Capture the cell that displays the provided text and extract its (x, y) central coordinate. 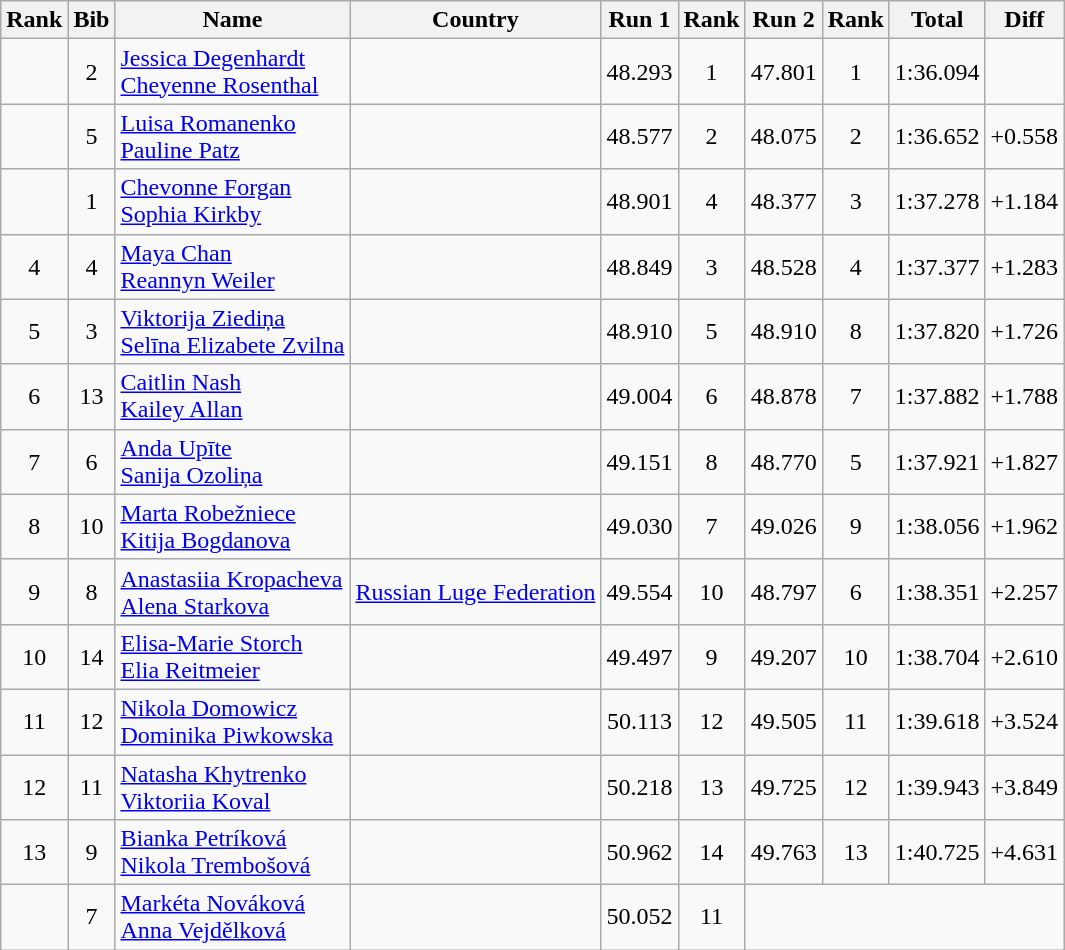
Name (232, 20)
+1.827 (1024, 462)
50.052 (640, 918)
49.505 (784, 722)
+1.962 (1024, 526)
1:40.725 (937, 852)
48.770 (784, 462)
Nikola DomowiczDominika Piwkowska (232, 722)
Russian Luge Federation (476, 592)
Total (937, 20)
48.577 (640, 136)
49.554 (640, 592)
1:39.943 (937, 786)
Anda UpīteSanija Ozoliņa (232, 462)
+1.184 (1024, 202)
48.878 (784, 396)
Country (476, 20)
48.797 (784, 592)
50.113 (640, 722)
+1.726 (1024, 332)
49.030 (640, 526)
+1.788 (1024, 396)
49.026 (784, 526)
+0.558 (1024, 136)
Marta RobežnieceKitija Bogdanova (232, 526)
48.293 (640, 72)
Maya ChanReannyn Weiler (232, 266)
49.207 (784, 656)
Luisa RomanenkoPauline Patz (232, 136)
+2.257 (1024, 592)
+2.610 (1024, 656)
1:39.618 (937, 722)
48.075 (784, 136)
+4.631 (1024, 852)
Anastasiia KropachevaAlena Starkova (232, 592)
50.962 (640, 852)
49.151 (640, 462)
Bianka PetríkováNikola Trembošová (232, 852)
Jessica DegenhardtCheyenne Rosenthal (232, 72)
1:38.351 (937, 592)
1:37.820 (937, 332)
49.725 (784, 786)
1:37.921 (937, 462)
49.497 (640, 656)
Markéta NovákováAnna Vejdělková (232, 918)
Caitlin NashKailey Allan (232, 396)
50.218 (640, 786)
Diff (1024, 20)
48.849 (640, 266)
Run 2 (784, 20)
48.901 (640, 202)
Bib (92, 20)
49.004 (640, 396)
+1.283 (1024, 266)
1:37.882 (937, 396)
47.801 (784, 72)
49.763 (784, 852)
48.528 (784, 266)
Run 1 (640, 20)
Elisa-Marie StorchElia Reitmeier (232, 656)
1:38.704 (937, 656)
+3.524 (1024, 722)
1:36.652 (937, 136)
48.377 (784, 202)
+3.849 (1024, 786)
Natasha KhytrenkoViktoriia Koval (232, 786)
Viktorija ZiediņaSelīna Elizabete Zvilna (232, 332)
1:38.056 (937, 526)
1:37.377 (937, 266)
Chevonne ForganSophia Kirkby (232, 202)
1:36.094 (937, 72)
1:37.278 (937, 202)
